Search for the cell housing the specified text and yield its (x, y) center coordinate. 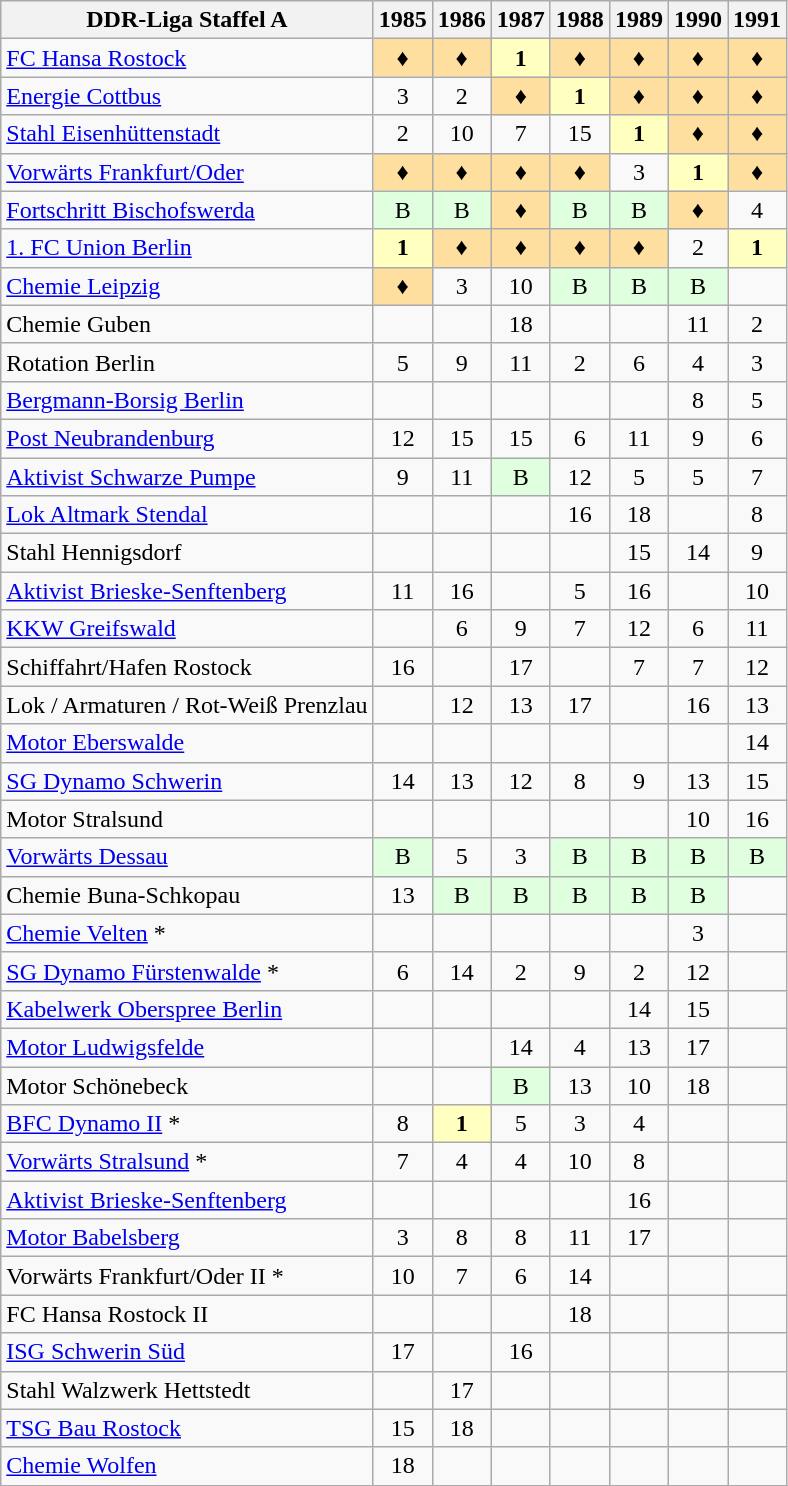
Rotation Berlin (187, 362)
Lok / Armaturen / Rot-Weiß Prenzlau (187, 705)
Energie Cottbus (187, 96)
KKW Greifswald (187, 629)
Stahl Eisenhüttenstadt (187, 134)
Kabelwerk Oberspree Berlin (187, 1009)
Schiffahrt/Hafen Rostock (187, 667)
FC Hansa Rostock (187, 58)
Motor Eberswalde (187, 743)
1986 (462, 20)
DDR-Liga Staffel A (187, 20)
1987 (520, 20)
Stahl Walzwerk Hettstedt (187, 1390)
FC Hansa Rostock II (187, 1314)
Chemie Buna-Schkopau (187, 895)
1. FC Union Berlin (187, 248)
Motor Stralsund (187, 819)
1985 (402, 20)
SG Dynamo Fürstenwalde * (187, 971)
1990 (698, 20)
Post Neubrandenburg (187, 438)
Bergmann-Borsig Berlin (187, 400)
Vorwärts Frankfurt/Oder II * (187, 1276)
Motor Ludwigsfelde (187, 1047)
BFC Dynamo II * (187, 1124)
Motor Schönebeck (187, 1085)
Vorwärts Stralsund * (187, 1162)
Fortschritt Bischofswerda (187, 210)
Vorwärts Frankfurt/Oder (187, 172)
Chemie Guben (187, 324)
1991 (758, 20)
1989 (638, 20)
Stahl Hennigsdorf (187, 553)
Chemie Wolfen (187, 1466)
Lok Altmark Stendal (187, 515)
1988 (580, 20)
Vorwärts Dessau (187, 857)
Aktivist Schwarze Pumpe (187, 477)
SG Dynamo Schwerin (187, 781)
Chemie Velten * (187, 933)
Chemie Leipzig (187, 286)
ISG Schwerin Süd (187, 1352)
Motor Babelsberg (187, 1238)
TSG Bau Rostock (187, 1428)
